Scan for the cell matching the given text and deliver its [X, Y] coordinate at center. 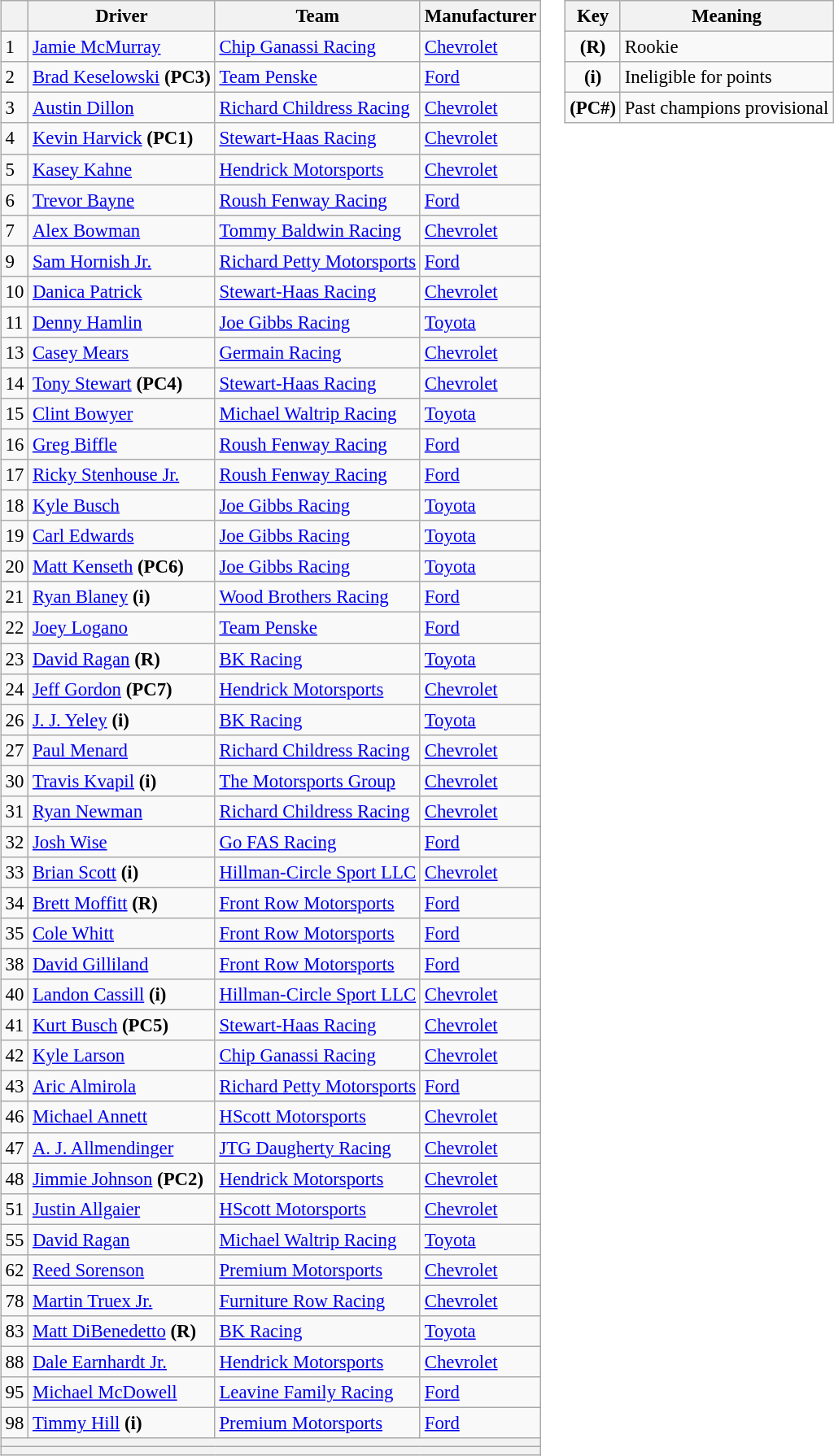
Reed Sorenson [122, 1270]
Meaning [726, 16]
Clint Bowyer [122, 414]
Casey Mears [122, 353]
40 [15, 995]
The Motorsports Group [317, 781]
Kyle Busch [122, 506]
Germain Racing [317, 353]
Ryan Blaney (i) [122, 597]
Rookie [726, 47]
Go FAS Racing [317, 842]
Furniture Row Racing [317, 1301]
34 [15, 903]
21 [15, 597]
22 [15, 628]
18 [15, 506]
27 [15, 750]
3 [15, 108]
83 [15, 1332]
20 [15, 567]
Austin Dillon [122, 108]
42 [15, 1056]
JTG Daugherty Racing [317, 1148]
Tommy Baldwin Racing [317, 230]
Alex Bowman [122, 230]
32 [15, 842]
Matt Kenseth (PC6) [122, 567]
51 [15, 1209]
Manufacturer [480, 16]
4 [15, 138]
Brett Moffitt (R) [122, 903]
Ricky Stenhouse Jr. [122, 475]
16 [15, 444]
A. J. Allmendinger [122, 1148]
43 [15, 1087]
J. J. Yeley (i) [122, 720]
33 [15, 873]
2 [15, 77]
23 [15, 658]
88 [15, 1362]
Kyle Larson [122, 1056]
Paul Menard [122, 750]
Travis Kvapil (i) [122, 781]
30 [15, 781]
Michael Annett [122, 1117]
9 [15, 261]
31 [15, 811]
38 [15, 964]
78 [15, 1301]
11 [15, 322]
(R) [593, 47]
Kurt Busch (PC5) [122, 1026]
Trevor Bayne [122, 200]
Dale Earnhardt Jr. [122, 1362]
Josh Wise [122, 842]
Martin Truex Jr. [122, 1301]
95 [15, 1393]
Ryan Newman [122, 811]
Wood Brothers Racing [317, 597]
Brian Scott (i) [122, 873]
35 [15, 934]
David Gilliland [122, 964]
Matt DiBenedetto (R) [122, 1332]
Jeff Gordon (PC7) [122, 689]
Jamie McMurray [122, 47]
62 [15, 1270]
Key [593, 16]
Leavine Family Racing [317, 1393]
Timmy Hill (i) [122, 1423]
15 [15, 414]
Landon Cassill (i) [122, 995]
David Ragan [122, 1240]
Driver [122, 16]
5 [15, 169]
Sam Hornish Jr. [122, 261]
19 [15, 536]
55 [15, 1240]
Kevin Harvick (PC1) [122, 138]
(PC#) [593, 108]
Brad Keselowski (PC3) [122, 77]
6 [15, 200]
Jimmie Johnson (PC2) [122, 1179]
David Ragan (R) [122, 658]
17 [15, 475]
48 [15, 1179]
Michael McDowell [122, 1393]
Denny Hamlin [122, 322]
41 [15, 1026]
46 [15, 1117]
Tony Stewart (PC4) [122, 383]
1 [15, 47]
10 [15, 291]
Past champions provisional [726, 108]
Aric Almirola [122, 1087]
Cole Whitt [122, 934]
Ineligible for points [726, 77]
Team [317, 16]
(i) [593, 77]
Greg Biffle [122, 444]
Danica Patrick [122, 291]
98 [15, 1423]
13 [15, 353]
Kasey Kahne [122, 169]
47 [15, 1148]
24 [15, 689]
7 [15, 230]
Justin Allgaier [122, 1209]
Carl Edwards [122, 536]
26 [15, 720]
Joey Logano [122, 628]
14 [15, 383]
